Detect which cell encompasses the target text, then output its [x, y] center coordinate. 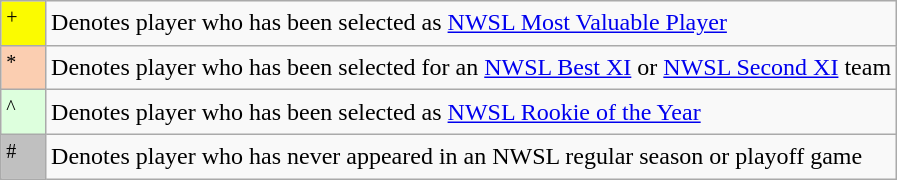
Denotes player who has been selected as NWSL Most Valuable Player [472, 24]
^ [24, 112]
Denotes player who has been selected as NWSL Rookie of the Year [472, 112]
* [24, 68]
Denotes player who has never appeared in an NWSL regular season or playoff game [472, 156]
# [24, 156]
+ [24, 24]
Denotes player who has been selected for an NWSL Best XI or NWSL Second XI team [472, 68]
